Search for the cell housing the specified text and yield its [x, y] center coordinate. 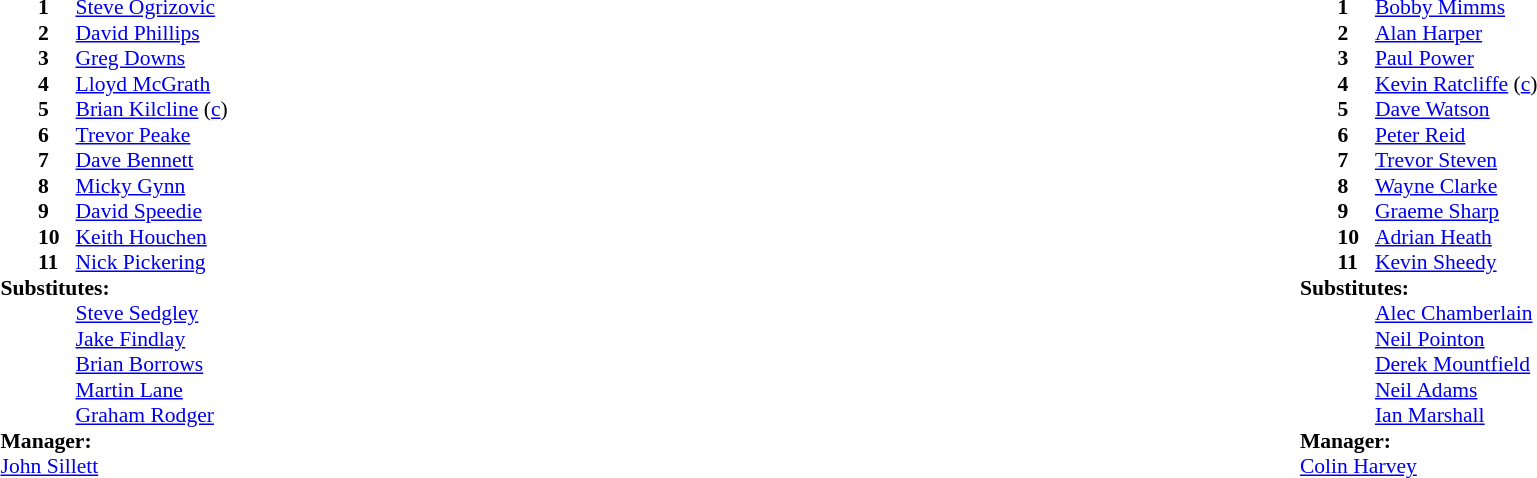
David Speedie [152, 211]
Jake Findlay [152, 339]
Brian Kilcline (c) [152, 109]
Steve Sedgley [152, 313]
Manager: [114, 441]
Trevor Peake [152, 135]
David Phillips [152, 33]
Graham Rodger [152, 415]
Micky Gynn [152, 186]
Brian Borrows [152, 365]
Dave Bennett [152, 161]
Martin Lane [152, 390]
Keith Houchen [152, 237]
Substitutes: [114, 288]
Nick Pickering [152, 263]
Lloyd McGrath [152, 84]
Greg Downs [152, 59]
